For the text-containing cell, return its midpoint in [X, Y] coordinate format. 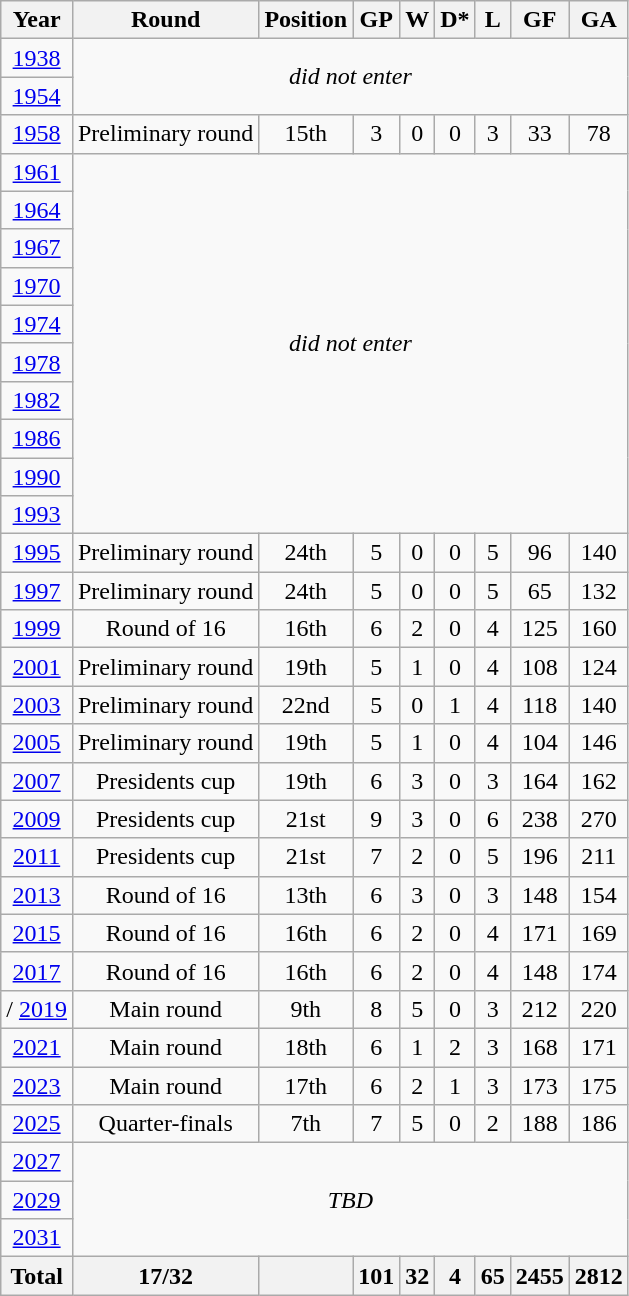
/ 2019 [37, 1009]
1978 [37, 362]
238 [540, 819]
TBD [350, 1200]
Position [306, 20]
154 [598, 895]
164 [540, 781]
2023 [37, 1085]
1990 [37, 477]
2007 [37, 781]
1961 [37, 172]
8 [376, 1009]
173 [540, 1085]
160 [598, 629]
2812 [598, 1276]
2011 [37, 857]
GA [598, 20]
1999 [37, 629]
2029 [37, 1200]
1958 [37, 134]
GF [540, 20]
169 [598, 933]
1993 [37, 515]
132 [598, 591]
78 [598, 134]
9th [306, 1009]
1938 [37, 58]
Round [165, 20]
33 [540, 134]
17th [306, 1085]
1970 [37, 286]
2005 [37, 743]
1995 [37, 553]
196 [540, 857]
7th [306, 1124]
1954 [37, 96]
2003 [37, 705]
2025 [37, 1124]
32 [418, 1276]
22nd [306, 705]
2001 [37, 667]
Quarter-finals [165, 1124]
2027 [37, 1162]
18th [306, 1047]
270 [598, 819]
168 [540, 1047]
2455 [540, 1276]
L [492, 20]
211 [598, 857]
Total [37, 1276]
186 [598, 1124]
175 [598, 1085]
17/32 [165, 1276]
1967 [37, 248]
108 [540, 667]
2013 [37, 895]
101 [376, 1276]
2015 [37, 933]
1964 [37, 210]
13th [306, 895]
1986 [37, 438]
188 [540, 1124]
2017 [37, 971]
W [418, 20]
118 [540, 705]
1982 [37, 400]
125 [540, 629]
1997 [37, 591]
2021 [37, 1047]
220 [598, 1009]
104 [540, 743]
162 [598, 781]
96 [540, 553]
Year [37, 20]
212 [540, 1009]
124 [598, 667]
15th [306, 134]
1974 [37, 324]
2009 [37, 819]
D* [455, 20]
GP [376, 20]
9 [376, 819]
146 [598, 743]
174 [598, 971]
2031 [37, 1238]
